Locate the cell with the specified text and output its [x, y] center coordinate. 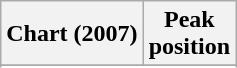
Chart (2007) [72, 34]
Peakposition [189, 34]
